Output the [x, y] coordinate of the center of the cell containing the given text.  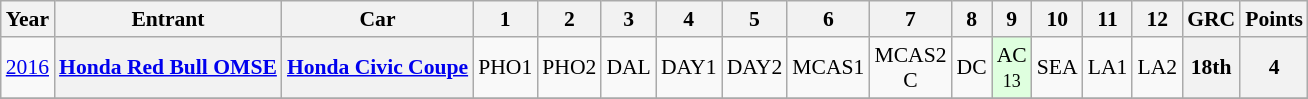
7 [910, 19]
18th [1211, 68]
Honda Civic Coupe [378, 68]
Car [378, 19]
Points [1274, 19]
12 [1157, 19]
5 [755, 19]
AC13 [1012, 68]
Entrant [168, 19]
8 [972, 19]
DAY1 [689, 68]
Year [28, 19]
GRC [1211, 19]
SEA [1058, 68]
PHO1 [505, 68]
LA1 [1108, 68]
PHO2 [569, 68]
MCAS1 [828, 68]
DAY2 [755, 68]
9 [1012, 19]
2 [569, 19]
MCAS2C [910, 68]
6 [828, 19]
Honda Red Bull OMSE [168, 68]
DAL [628, 68]
2016 [28, 68]
LA2 [1157, 68]
1 [505, 19]
DC [972, 68]
10 [1058, 19]
11 [1108, 19]
3 [628, 19]
